From the cell containing the given text, extract its center point as [x, y] coordinate. 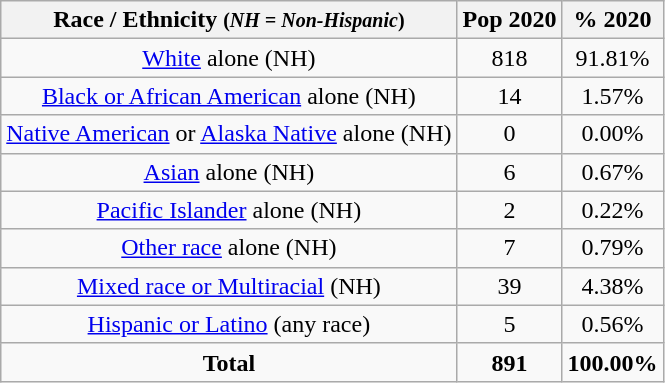
818 [510, 58]
Asian alone (NH) [229, 172]
4.38% [612, 286]
Hispanic or Latino (any race) [229, 324]
White alone (NH) [229, 58]
Pop 2020 [510, 20]
% 2020 [612, 20]
0.79% [612, 248]
Other race alone (NH) [229, 248]
0 [510, 134]
Black or African American alone (NH) [229, 96]
Race / Ethnicity (NH = Non-Hispanic) [229, 20]
100.00% [612, 362]
7 [510, 248]
0.00% [612, 134]
14 [510, 96]
Native American or Alaska Native alone (NH) [229, 134]
Total [229, 362]
6 [510, 172]
2 [510, 210]
1.57% [612, 96]
Pacific Islander alone (NH) [229, 210]
0.56% [612, 324]
39 [510, 286]
0.22% [612, 210]
0.67% [612, 172]
891 [510, 362]
91.81% [612, 58]
5 [510, 324]
Mixed race or Multiracial (NH) [229, 286]
